Return the (x, y) coordinate for the center point of the cell that contains the specified text.  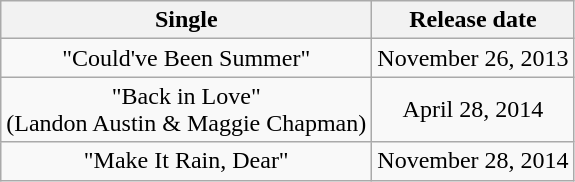
November 28, 2014 (473, 161)
"Make It Rain, Dear" (186, 161)
"Back in Love"(Landon Austin & Maggie Chapman) (186, 110)
November 26, 2013 (473, 58)
"Could've Been Summer" (186, 58)
April 28, 2014 (473, 110)
Release date (473, 20)
Single (186, 20)
